From the cell containing the given text, extract its center point as [X, Y] coordinate. 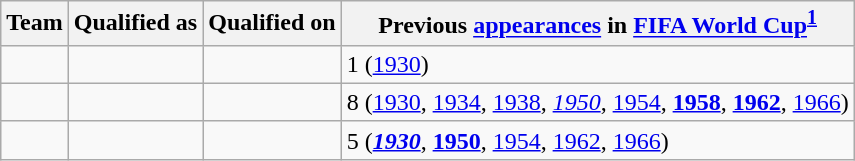
5 (1930, 1950, 1954, 1962, 1966) [598, 140]
Previous appearances in FIFA World Cup1 [598, 24]
Qualified on [272, 24]
Team [35, 24]
1 (1930) [598, 64]
8 (1930, 1934, 1938, 1950, 1954, 1958, 1962, 1966) [598, 102]
Qualified as [135, 24]
